Pinpoint the cell where the given text exists, returning its [X, Y] midpoint coordinate. 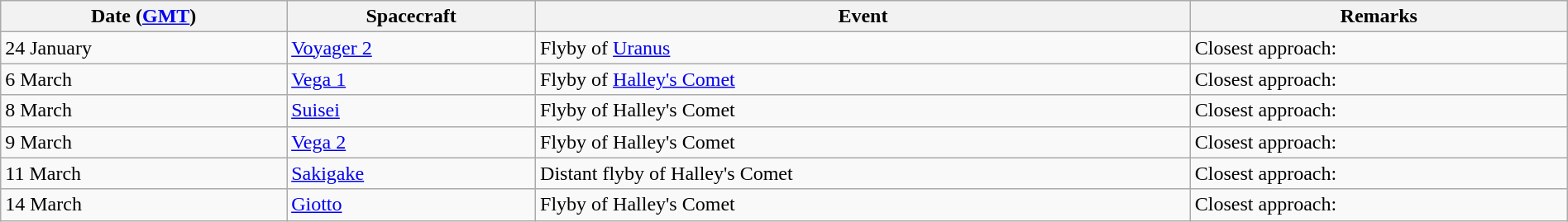
Suisei [412, 111]
Vega 2 [412, 142]
Remarks [1379, 17]
Sakigake [412, 173]
Distant flyby of Halley's Comet [863, 173]
Date (GMT) [144, 17]
Event [863, 17]
6 March [144, 79]
24 January [144, 48]
9 March [144, 142]
14 March [144, 205]
8 March [144, 111]
Voyager 2 [412, 48]
Flyby of Uranus [863, 48]
Spacecraft [412, 17]
Giotto [412, 205]
Vega 1 [412, 79]
11 March [144, 173]
